Detect which cell encompasses the target text, then output its [x, y] center coordinate. 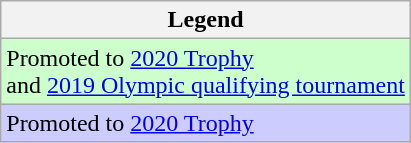
Legend [206, 20]
Promoted to 2020 Trophy and 2019 Olympic qualifying tournament [206, 72]
Promoted to 2020 Trophy [206, 123]
